Return [X, Y] of the center of cell containing provided text 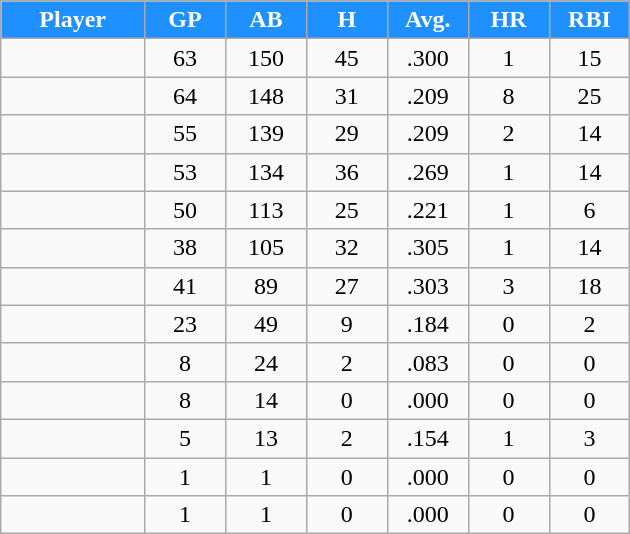
50 [186, 210]
32 [346, 248]
23 [186, 324]
Avg. [428, 20]
RBI [590, 20]
113 [266, 210]
H [346, 20]
150 [266, 58]
AB [266, 20]
89 [266, 286]
13 [266, 438]
31 [346, 96]
63 [186, 58]
55 [186, 134]
HR [508, 20]
9 [346, 324]
5 [186, 438]
.300 [428, 58]
6 [590, 210]
27 [346, 286]
49 [266, 324]
41 [186, 286]
Player [73, 20]
29 [346, 134]
36 [346, 172]
18 [590, 286]
.154 [428, 438]
53 [186, 172]
148 [266, 96]
139 [266, 134]
.303 [428, 286]
64 [186, 96]
.083 [428, 362]
.221 [428, 210]
GP [186, 20]
15 [590, 58]
.184 [428, 324]
38 [186, 248]
.305 [428, 248]
.269 [428, 172]
105 [266, 248]
134 [266, 172]
24 [266, 362]
45 [346, 58]
